For the text-containing cell, return its midpoint in [X, Y] coordinate format. 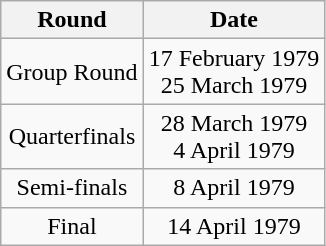
17 February 197925 March 1979 [234, 72]
Quarterfinals [72, 136]
Group Round [72, 72]
8 April 1979 [234, 188]
Semi-finals [72, 188]
Round [72, 20]
14 April 1979 [234, 226]
Date [234, 20]
Final [72, 226]
28 March 19794 April 1979 [234, 136]
